Capture the cell that displays the provided text and extract its (X, Y) central coordinate. 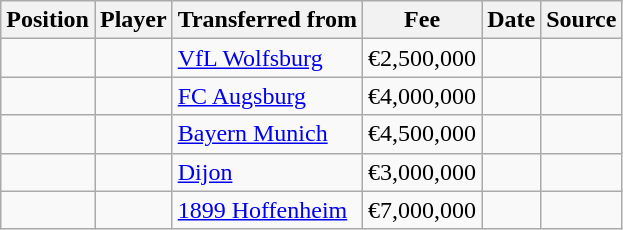
FC Augsburg (267, 96)
€2,500,000 (422, 58)
€4,000,000 (422, 96)
1899 Hoffenheim (267, 210)
Player (133, 20)
€3,000,000 (422, 172)
Position (48, 20)
€4,500,000 (422, 134)
€7,000,000 (422, 210)
Transferred from (267, 20)
Bayern Munich (267, 134)
VfL Wolfsburg (267, 58)
Source (582, 20)
Dijon (267, 172)
Date (512, 20)
Fee (422, 20)
